Search for the cell housing the specified text and yield its (X, Y) center coordinate. 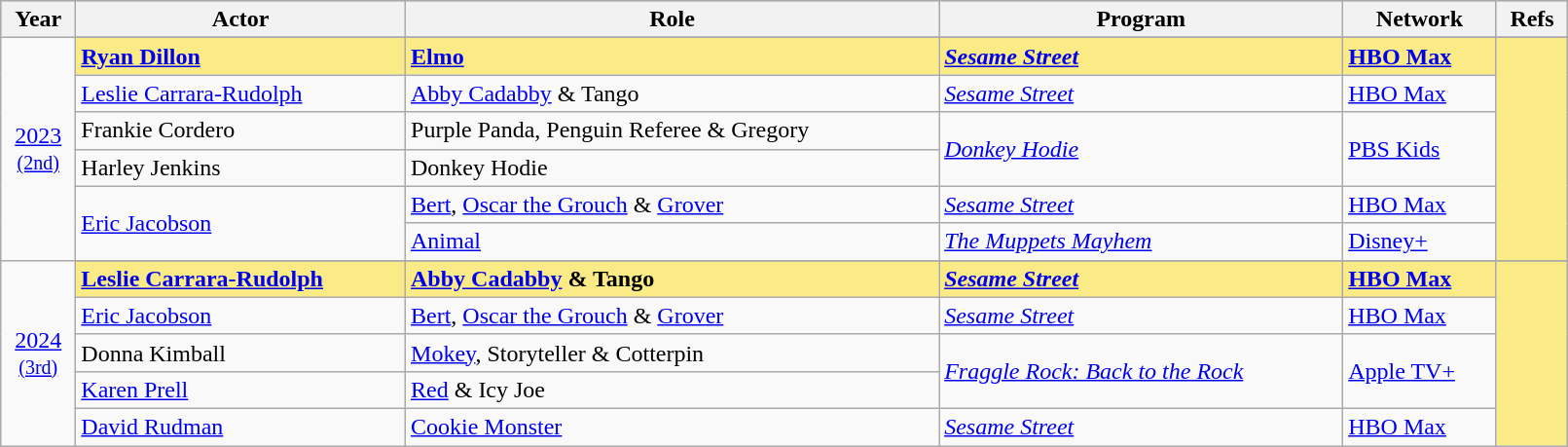
PBS Kids (1420, 149)
Donna Kimball (241, 353)
Elmo (673, 56)
Actor (241, 19)
Refs (1532, 19)
Ryan Dillon (241, 56)
Apple TV+ (1420, 371)
Program (1141, 19)
The Muppets Mayhem (1141, 242)
Red & Icy Joe (673, 390)
Role (673, 19)
Animal (673, 242)
Karen Prell (241, 390)
Network (1420, 19)
2023(2nd) (39, 149)
2024(3rd) (39, 353)
David Rudman (241, 427)
Purple Panda, Penguin Referee & Gregory (673, 130)
Harley Jenkins (241, 168)
Cookie Monster (673, 427)
Frankie Cordero (241, 130)
Year (39, 19)
Fraggle Rock: Back to the Rock (1141, 371)
Mokey, Storyteller & Cotterpin (673, 353)
Disney+ (1420, 242)
